Find where the given text appears and provide that cell's center as (x, y) coordinate. 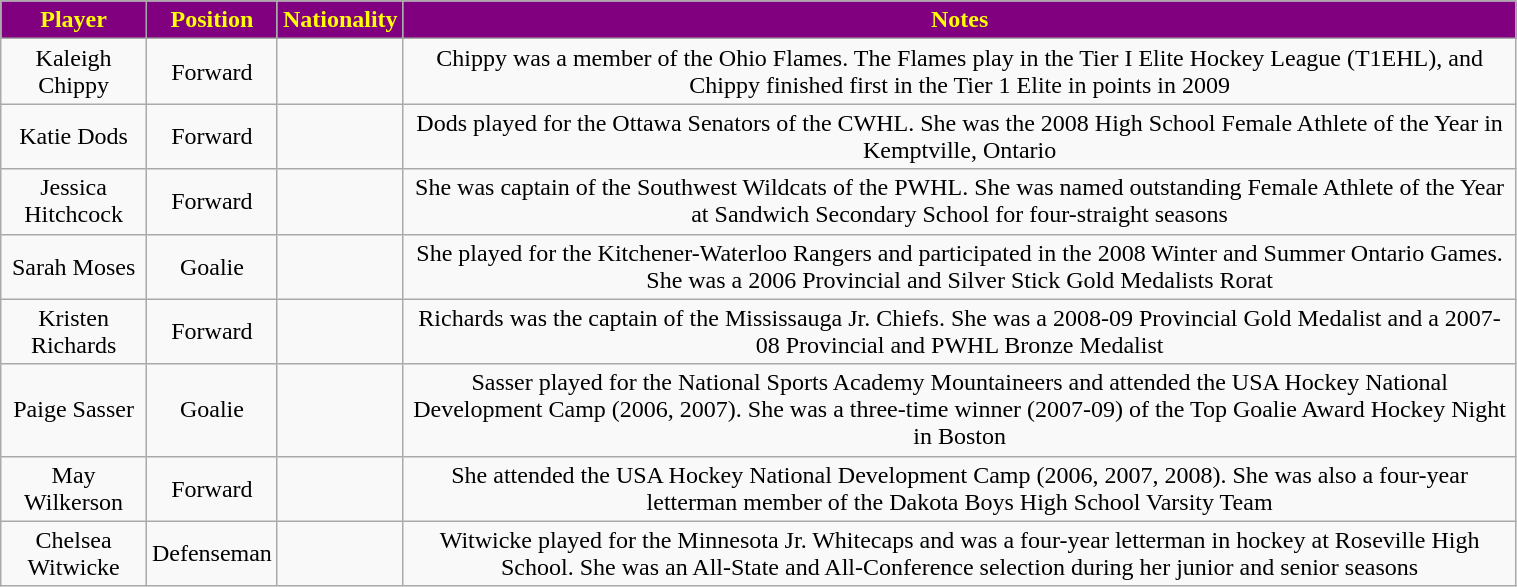
Paige Sasser (74, 410)
Dods played for the Ottawa Senators of the CWHL. She was the 2008 High School Female Athlete of the Year in Kemptville, Ontario (960, 136)
May Wilkerson (74, 488)
Katie Dods (74, 136)
Nationality (340, 20)
Kaleigh Chippy (74, 72)
Chelsea Witwicke (74, 554)
Sarah Moses (74, 266)
Kristen Richards (74, 332)
Defenseman (212, 554)
Position (212, 20)
Richards was the captain of the Mississauga Jr. Chiefs. She was a 2008-09 Provincial Gold Medalist and a 2007-08 Provincial and PWHL Bronze Medalist (960, 332)
Player (74, 20)
Notes (960, 20)
Jessica Hitchcock (74, 202)
